Output the [x, y] coordinate of the center of the cell containing the given text.  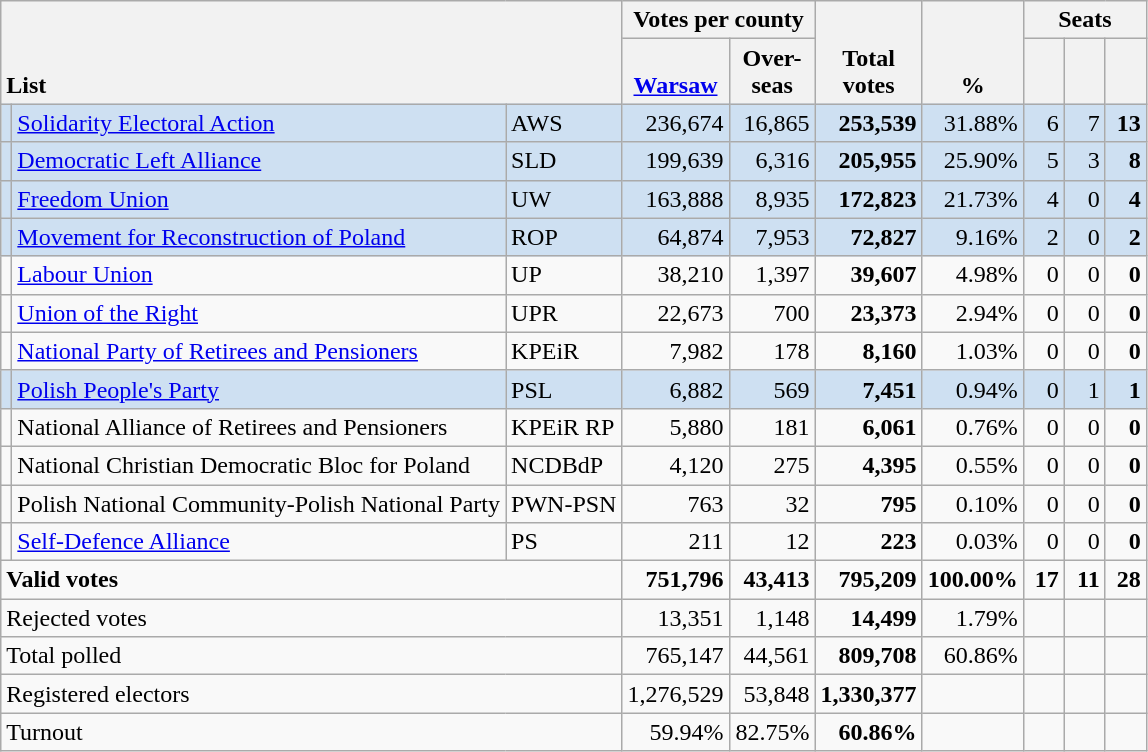
700 [772, 313]
KPEiR RP [564, 427]
7,953 [772, 237]
211 [676, 542]
253,539 [868, 123]
0.94% [972, 389]
UP [564, 275]
14,499 [868, 618]
22,673 [676, 313]
72,827 [868, 237]
31.88% [972, 123]
4,395 [868, 465]
82.75% [772, 732]
25.90% [972, 161]
5,880 [676, 427]
Union of the Right [259, 313]
59.94% [676, 732]
43,413 [772, 580]
Polish People's Party [259, 389]
0.55% [972, 465]
38,210 [676, 275]
PSL [564, 389]
Warsaw [676, 72]
809,708 [868, 656]
28 [1126, 580]
21.73% [972, 199]
Over-seas [772, 72]
ROP [564, 237]
Democratic Left Alliance [259, 161]
Movement for Reconstruction of Poland [259, 237]
569 [772, 389]
Seats [1084, 20]
178 [772, 351]
205,955 [868, 161]
163,888 [676, 199]
17 [1044, 580]
Registered electors [312, 694]
765,147 [676, 656]
1,148 [772, 618]
795 [868, 503]
64,874 [676, 237]
1,276,529 [676, 694]
Labour Union [259, 275]
223 [868, 542]
6,316 [772, 161]
763 [676, 503]
Valid votes [312, 580]
6,061 [868, 427]
Polish National Community-Polish National Party [259, 503]
16,865 [772, 123]
13 [1126, 123]
7,982 [676, 351]
4,120 [676, 465]
2.94% [972, 313]
1,397 [772, 275]
List [312, 52]
AWS [564, 123]
Total polled [312, 656]
Self-Defence Alliance [259, 542]
795,209 [868, 580]
13,351 [676, 618]
44,561 [772, 656]
6,882 [676, 389]
Freedom Union [259, 199]
8,160 [868, 351]
11 [1084, 580]
0.76% [972, 427]
Votes per county [718, 20]
236,674 [676, 123]
100.00% [972, 580]
3 [1084, 161]
Totalvotes [868, 52]
181 [772, 427]
39,607 [868, 275]
7 [1084, 123]
8,935 [772, 199]
PS [564, 542]
23,373 [868, 313]
53,848 [772, 694]
PWN-PSN [564, 503]
9.16% [972, 237]
KPEiR [564, 351]
8 [1126, 161]
1,330,377 [868, 694]
Turnout [312, 732]
751,796 [676, 580]
12 [772, 542]
National Party of Retirees and Pensioners [259, 351]
National Alliance of Retirees and Pensioners [259, 427]
172,823 [868, 199]
Solidarity Electoral Action [259, 123]
National Christian Democratic Bloc for Poland [259, 465]
UPR [564, 313]
6 [1044, 123]
4.98% [972, 275]
NCDBdP [564, 465]
1.79% [972, 618]
275 [772, 465]
5 [1044, 161]
7,451 [868, 389]
% [972, 52]
0.10% [972, 503]
32 [772, 503]
1.03% [972, 351]
UW [564, 199]
199,639 [676, 161]
Rejected votes [312, 618]
0.03% [972, 542]
SLD [564, 161]
